Pinpoint the cell where the given text exists, returning its (x, y) midpoint coordinate. 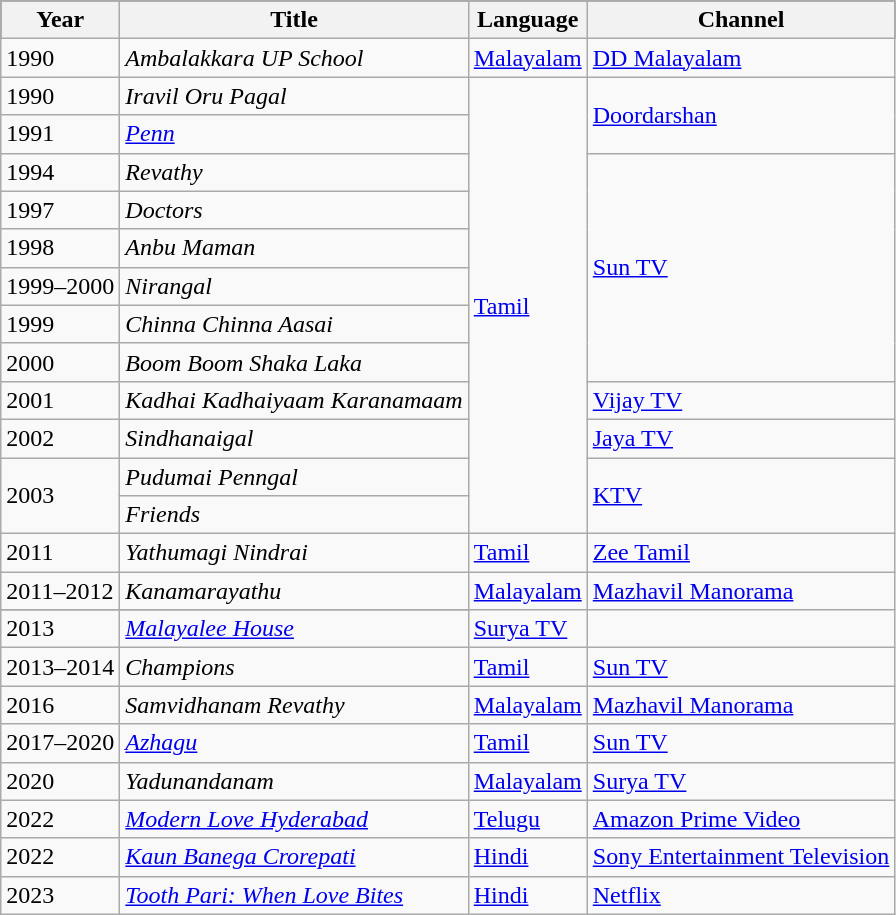
Title (294, 20)
Yadunandanam (294, 781)
Language (528, 20)
DD Malayalam (741, 58)
2020 (60, 781)
Kaun Banega Crorepati (294, 857)
Pudumai Penngal (294, 477)
1998 (60, 248)
Chinna Chinna Aasai (294, 324)
Netflix (741, 895)
Iravil Oru Pagal (294, 96)
2003 (60, 496)
Yathumagi Nindrai (294, 553)
Friends (294, 515)
Penn (294, 134)
Samvidhanam Revathy (294, 705)
Champions (294, 667)
2013–2014 (60, 667)
2023 (60, 895)
2016 (60, 705)
Sony Entertainment Television (741, 857)
2002 (60, 438)
1997 (60, 210)
2011 (60, 553)
Modern Love Hyderabad (294, 819)
Telugu (528, 819)
Tooth Pari: When Love Bites (294, 895)
2017–2020 (60, 743)
Year (60, 20)
2001 (60, 400)
Azhagu (294, 743)
Anbu Maman (294, 248)
Doctors (294, 210)
1991 (60, 134)
Nirangal (294, 286)
1999–2000 (60, 286)
KTV (741, 496)
2011–2012 (60, 591)
1994 (60, 172)
2000 (60, 362)
2013 (60, 629)
Revathy (294, 172)
Zee Tamil (741, 553)
Ambalakkara UP School (294, 58)
Vijay TV (741, 400)
Malayalee House (294, 629)
Jaya TV (741, 438)
Amazon Prime Video (741, 819)
Kadhai Kadhaiyaam Karanamaam (294, 400)
Doordarshan (741, 115)
Boom Boom Shaka Laka (294, 362)
Kanamarayathu (294, 591)
Channel (741, 20)
1999 (60, 324)
Sindhanaigal (294, 438)
